For the text-containing cell, return its midpoint in [X, Y] coordinate format. 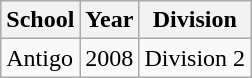
Antigo [40, 58]
2008 [110, 58]
Division [195, 20]
School [40, 20]
Division 2 [195, 58]
Year [110, 20]
